Capture the cell that displays the provided text and extract its [x, y] central coordinate. 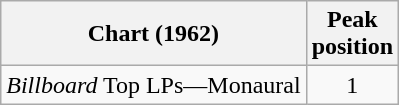
Billboard Top LPs—Monaural [154, 85]
1 [352, 85]
Peakposition [352, 34]
Chart (1962) [154, 34]
